Locate the cell with the specified text and output its (x, y) center coordinate. 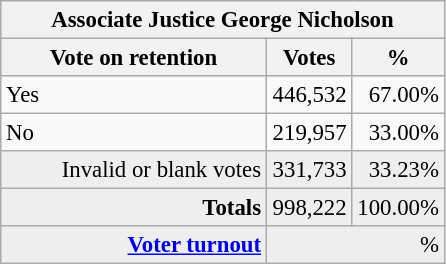
219,957 (309, 133)
Yes (134, 95)
Associate Justice George Nicholson (222, 20)
67.00% (398, 95)
Voter turnout (134, 245)
33.00% (398, 133)
998,222 (309, 208)
No (134, 133)
Votes (309, 58)
Vote on retention (134, 58)
100.00% (398, 208)
331,733 (309, 170)
Totals (134, 208)
Invalid or blank votes (134, 170)
33.23% (398, 170)
446,532 (309, 95)
